Identify which cell holds the provided text, then report its [X, Y] central coordinate. 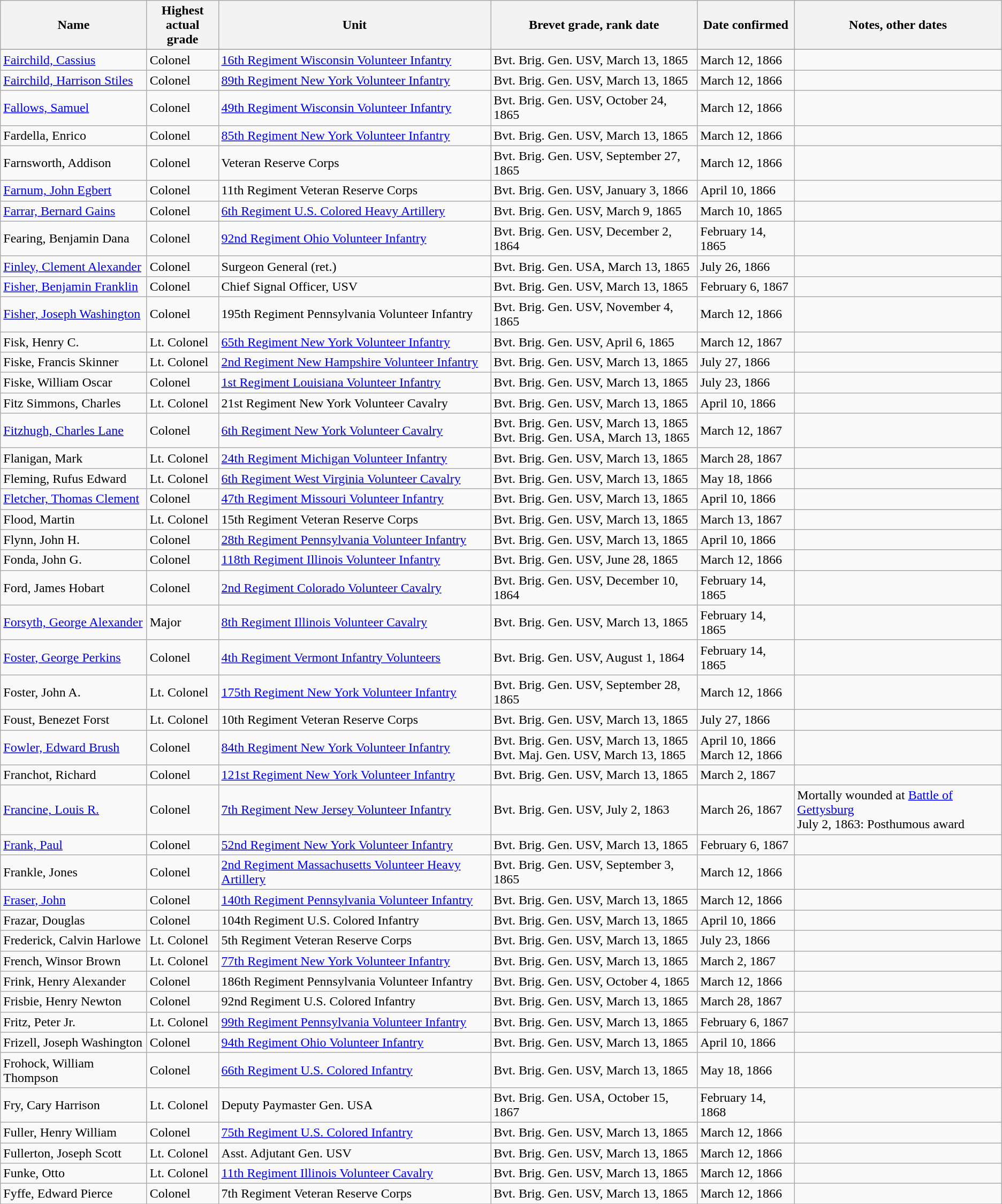
Fry, Cary Harrison [74, 1105]
Fitzhugh, Charles Lane [74, 430]
Major [183, 622]
French, Winsor Brown [74, 961]
Bvt. Brig. Gen. USV, March 13, 1865Bvt. Maj. Gen. USV, March 13, 1865 [594, 747]
Asst. Adjutant Gen. USV [354, 1153]
Fitz Simmons, Charles [74, 403]
Chief Signal Officer, USV [354, 286]
March 13, 1867 [746, 519]
Brevet grade, rank date [594, 25]
6th Regiment U.S. Colored Heavy Artillery [354, 211]
2nd Regiment Massachusetts Volunteer Heavy Artillery [354, 873]
140th Regiment Pennsylvania Volunteer Infantry [354, 900]
77th Regiment New York Volunteer Infantry [354, 961]
Foster, George Perkins [74, 657]
Fallows, Samuel [74, 108]
Farrar, Bernard Gains [74, 211]
Frink, Henry Alexander [74, 981]
Fisher, Benjamin Franklin [74, 286]
16th Regiment Wisconsin Volunteer Infantry [354, 60]
Fraser, John [74, 900]
Frank, Paul [74, 845]
Fullerton, Joseph Scott [74, 1153]
Fearing, Benjamin Dana [74, 239]
15th Regiment Veteran Reserve Corps [354, 519]
Farnum, John Egbert [74, 191]
2nd Regiment Colorado Volunteer Cavalry [354, 588]
6th Regiment New York Volunteer Cavalry [354, 430]
Funke, Otto [74, 1173]
Bvt. Brig. Gen. USV, September 28, 1865 [594, 692]
Fardella, Enrico [74, 135]
July 26, 1866 [746, 266]
7th Regiment Veteran Reserve Corps [354, 1194]
Forsyth, George Alexander [74, 622]
Veteran Reserve Corps [354, 163]
Francine, Louis R. [74, 810]
94th Regiment Ohio Volunteer Infantry [354, 1042]
Bvt. Brig. Gen. USV, July 2, 1863 [594, 810]
Fonda, John G. [74, 560]
Bvt. Brig. Gen. USV, June 28, 1865 [594, 560]
Bvt. Brig. Gen. USV, September 27, 1865 [594, 163]
99th Regiment Pennsylvania Volunteer Infantry [354, 1022]
65th Regiment New York Volunteer Infantry [354, 342]
195th Regiment Pennsylvania Volunteer Infantry [354, 314]
Flynn, John H. [74, 540]
28th Regiment Pennsylvania Volunteer Infantry [354, 540]
6th Regiment West Virginia Volunteer Cavalry [354, 479]
Fairchild, Cassius [74, 60]
Franchot, Richard [74, 775]
11th Regiment Veteran Reserve Corps [354, 191]
Bvt. Brig. Gen. USA, March 13, 1865 [594, 266]
Fleming, Rufus Edward [74, 479]
Bvt. Brig. Gen. USV, March 9, 1865 [594, 211]
66th Regiment U.S. Colored Infantry [354, 1070]
Flood, Martin [74, 519]
Fairchild, Harrison Stiles [74, 80]
Bvt. Brig. Gen. USV, August 1, 1864 [594, 657]
175th Regiment New York Volunteer Infantry [354, 692]
Fritz, Peter Jr. [74, 1022]
89th Regiment New York Volunteer Infantry [354, 80]
Ford, James Hobart [74, 588]
Bvt. Brig. Gen. USV, December 2, 1864 [594, 239]
Fisher, Joseph Washington [74, 314]
92nd Regiment U.S. Colored Infantry [354, 1002]
Foster, John A. [74, 692]
Finley, Clement Alexander [74, 266]
Frederick, Calvin Harlowe [74, 941]
11th Regiment Illinois Volunteer Cavalry [354, 1173]
Fisk, Henry C. [74, 342]
7th Regiment New Jersey Volunteer Infantry [354, 810]
Bvt. Brig. Gen. USV, March 13, 1865Bvt. Brig. Gen. USA, March 13, 1865 [594, 430]
Farnsworth, Addison [74, 163]
Frizell, Joseph Washington [74, 1042]
75th Regiment U.S. Colored Infantry [354, 1132]
52nd Regiment New York Volunteer Infantry [354, 845]
85th Regiment New York Volunteer Infantry [354, 135]
Bvt. Brig. Gen. USA, October 15, 1867 [594, 1105]
92nd Regiment Ohio Volunteer Infantry [354, 239]
10th Regiment Veteran Reserve Corps [354, 720]
47th Regiment Missouri Volunteer Infantry [354, 499]
February 14, 1868 [746, 1105]
Frankle, Jones [74, 873]
April 10, 1866March 12, 1866 [746, 747]
Frazar, Douglas [74, 920]
Bvt. Brig. Gen. USV, April 6, 1865 [594, 342]
84th Regiment New York Volunteer Infantry [354, 747]
Fiske, Francis Skinner [74, 362]
186th Regiment Pennsylvania Volunteer Infantry [354, 981]
Unit [354, 25]
Frohock, William Thompson [74, 1070]
Surgeon General (ret.) [354, 266]
Bvt. Brig. Gen. USV, December 10, 1864 [594, 588]
Bvt. Brig. Gen. USV, November 4, 1865 [594, 314]
21st Regiment New York Volunteer Cavalry [354, 403]
Flanigan, Mark [74, 458]
104th Regiment U.S. Colored Infantry [354, 920]
Notes, other dates [898, 25]
Mortally wounded at Battle of GettysburgJuly 2, 1863: Posthumous award [898, 810]
8th Regiment Illinois Volunteer Cavalry [354, 622]
Fowler, Edward Brush [74, 747]
Highestactual grade [183, 25]
1st Regiment Louisiana Volunteer Infantry [354, 383]
Bvt. Brig. Gen. USV, October 4, 1865 [594, 981]
118th Regiment Illinois Volunteer Infantry [354, 560]
Foust, Benezet Forst [74, 720]
4th Regiment Vermont Infantry Volunteers [354, 657]
5th Regiment Veteran Reserve Corps [354, 941]
March 26, 1867 [746, 810]
Bvt. Brig. Gen. USV, September 3, 1865 [594, 873]
24th Regiment Michigan Volunteer Infantry [354, 458]
Deputy Paymaster Gen. USA [354, 1105]
Fyffe, Edward Pierce [74, 1194]
Fletcher, Thomas Clement [74, 499]
Bvt. Brig. Gen. USV, October 24, 1865 [594, 108]
Date confirmed [746, 25]
Name [74, 25]
121st Regiment New York Volunteer Infantry [354, 775]
Fuller, Henry William [74, 1132]
2nd Regiment New Hampshire Volunteer Infantry [354, 362]
Frisbie, Henry Newton [74, 1002]
March 10, 1865 [746, 211]
Fiske, William Oscar [74, 383]
Bvt. Brig. Gen. USV, January 3, 1866 [594, 191]
49th Regiment Wisconsin Volunteer Infantry [354, 108]
